Scan for the cell matching the given text and deliver its [x, y] coordinate at center. 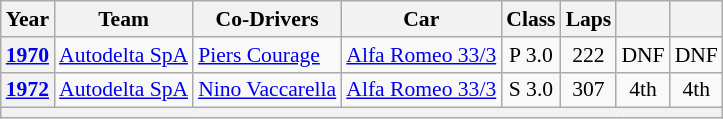
P 3.0 [530, 55]
1970 [28, 55]
222 [589, 55]
S 3.0 [530, 90]
1972 [28, 90]
Team [124, 19]
Laps [589, 19]
Piers Courage [267, 55]
Car [421, 19]
Class [530, 19]
Co-Drivers [267, 19]
Nino Vaccarella [267, 90]
Year [28, 19]
307 [589, 90]
